From the cell containing the given text, extract its center point as [X, Y] coordinate. 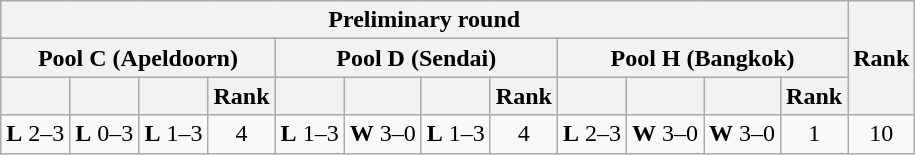
Preliminary round [424, 20]
L 0–3 [104, 134]
Pool H (Bangkok) [702, 58]
1 [814, 134]
10 [882, 134]
Pool D (Sendai) [416, 58]
Pool C (Apeldoorn) [138, 58]
